Scan for the cell matching the given text and deliver its [X, Y] coordinate at center. 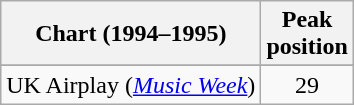
Peakposition [307, 34]
29 [307, 85]
Chart (1994–1995) [131, 34]
UK Airplay (Music Week) [131, 85]
